Return [X, Y] of the center of cell containing provided text 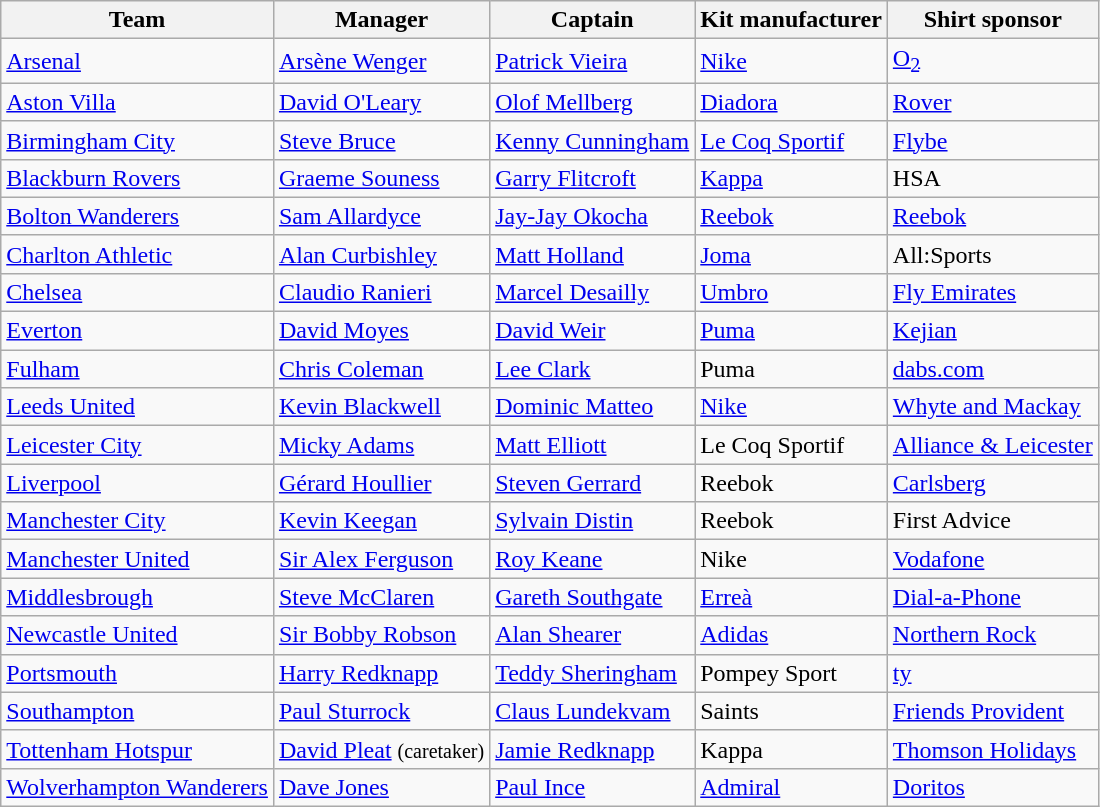
Erreà [792, 597]
Sir Alex Ferguson [381, 559]
David O'Leary [381, 102]
Jamie Redknapp [592, 749]
Alliance & Leicester [992, 445]
Blackburn Rovers [138, 178]
Paul Sturrock [381, 711]
Fly Emirates [992, 292]
Newcastle United [138, 635]
All:Sports [992, 254]
Sir Bobby Robson [381, 635]
Steve Bruce [381, 140]
Southampton [138, 711]
Dominic Matteo [592, 407]
Gérard Houllier [381, 483]
Leeds United [138, 407]
Dial-a-Phone [992, 597]
Aston Villa [138, 102]
Patrick Vieira [592, 61]
Shirt sponsor [992, 20]
Arsenal [138, 61]
Rover [992, 102]
First Advice [992, 521]
Captain [592, 20]
HSA [992, 178]
Fulham [138, 369]
Jay-Jay Okocha [592, 216]
Kenny Cunningham [592, 140]
Adidas [792, 635]
Charlton Athletic [138, 254]
Bolton Wanderers [138, 216]
Gareth Southgate [592, 597]
dabs.com [992, 369]
Dave Jones [381, 787]
Kejian [992, 331]
Claus Lundekvam [592, 711]
Umbro [792, 292]
Matt Elliott [592, 445]
Manchester United [138, 559]
Manager [381, 20]
Pompey Sport [792, 673]
Sylvain Distin [592, 521]
Tottenham Hotspur [138, 749]
Chelsea [138, 292]
Kit manufacturer [792, 20]
Steven Gerrard [592, 483]
Leicester City [138, 445]
Manchester City [138, 521]
Friends Provident [992, 711]
Doritos [992, 787]
Team [138, 20]
Flybe [992, 140]
Diadora [792, 102]
Kevin Blackwell [381, 407]
Portsmouth [138, 673]
Arsène Wenger [381, 61]
Paul Ince [592, 787]
Kevin Keegan [381, 521]
Wolverhampton Wanderers [138, 787]
Roy Keane [592, 559]
Teddy Sheringham [592, 673]
Matt Holland [592, 254]
Saints [792, 711]
Admiral [792, 787]
Alan Curbishley [381, 254]
Joma [792, 254]
David Pleat (caretaker) [381, 749]
Olof Mellberg [592, 102]
Northern Rock [992, 635]
Sam Allardyce [381, 216]
Thomson Holidays [992, 749]
Garry Flitcroft [592, 178]
Micky Adams [381, 445]
Middlesbrough [138, 597]
Harry Redknapp [381, 673]
Alan Shearer [592, 635]
Marcel Desailly [592, 292]
O2 [992, 61]
Carlsberg [992, 483]
Vodafone [992, 559]
ty [992, 673]
Claudio Ranieri [381, 292]
Whyte and Mackay [992, 407]
Birmingham City [138, 140]
David Moyes [381, 331]
Liverpool [138, 483]
Graeme Souness [381, 178]
Chris Coleman [381, 369]
Everton [138, 331]
Steve McClaren [381, 597]
David Weir [592, 331]
Lee Clark [592, 369]
